Determine the [x, y] coordinate at the center of the cell enclosing the given text.  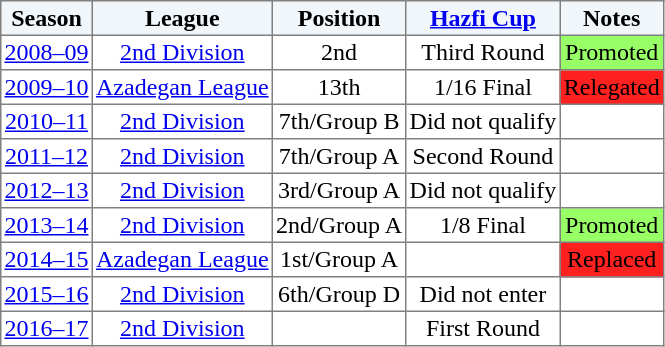
2nd/Group A [339, 225]
2009–10 [47, 87]
2014–15 [47, 259]
Position [339, 18]
Hazfi Cup [483, 18]
7th/Group A [339, 156]
Season [47, 18]
2015–16 [47, 294]
2008–09 [47, 52]
Did not enter [483, 294]
Third Round [483, 52]
6th/Group D [339, 294]
2010–11 [47, 121]
1/8 Final [483, 225]
3rd/Group A [339, 190]
1/16 Final [483, 87]
Notes [612, 18]
2012–13 [47, 190]
2011–12 [47, 156]
2016–17 [47, 328]
2nd [339, 52]
13th [339, 87]
Relegated [612, 87]
League [182, 18]
2013–14 [47, 225]
Second Round [483, 156]
Replaced [612, 259]
1st/Group A [339, 259]
7th/Group B [339, 121]
First Round [483, 328]
